Locate the cell with the specified text and output its [X, Y] center coordinate. 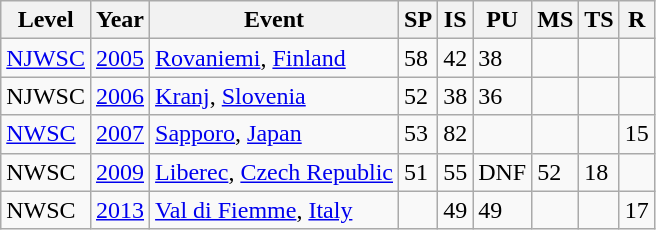
Liberec, Czech Republic [274, 172]
Rovaniemi, Finland [274, 58]
Kranj, Slovenia [274, 96]
TS [599, 20]
82 [456, 134]
SP [418, 20]
Sapporo, Japan [274, 134]
42 [456, 58]
DNF [502, 172]
2013 [120, 210]
Event [274, 20]
17 [636, 210]
PU [502, 20]
51 [418, 172]
R [636, 20]
55 [456, 172]
2009 [120, 172]
2006 [120, 96]
2007 [120, 134]
2005 [120, 58]
Year [120, 20]
15 [636, 134]
MS [556, 20]
53 [418, 134]
Val di Fiemme, Italy [274, 210]
36 [502, 96]
58 [418, 58]
18 [599, 172]
IS [456, 20]
Level [46, 20]
